Return [x, y] of the center of cell containing provided text 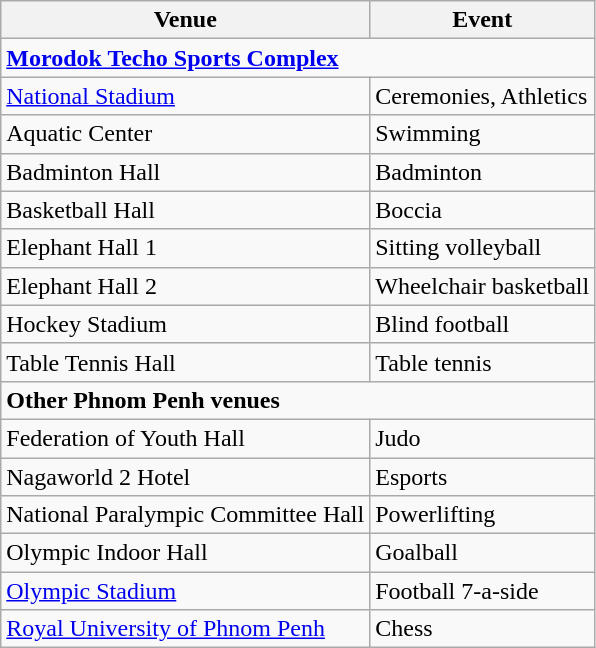
Olympic Stadium [186, 591]
Football 7-a-side [482, 591]
Powerlifting [482, 515]
Olympic Indoor Hall [186, 553]
Swimming [482, 134]
Blind football [482, 324]
Boccia [482, 210]
Badminton Hall [186, 172]
Badminton [482, 172]
Sitting volleyball [482, 248]
National Stadium [186, 96]
Hockey Stadium [186, 324]
Table tennis [482, 362]
Judo [482, 438]
Esports [482, 477]
Aquatic Center [186, 134]
Morodok Techo Sports Complex [298, 58]
Federation of Youth Hall [186, 438]
Ceremonies, Athletics [482, 96]
Event [482, 20]
Table Tennis Hall [186, 362]
Venue [186, 20]
Royal University of Phnom Penh [186, 629]
Elephant Hall 1 [186, 248]
Basketball Hall [186, 210]
Other Phnom Penh venues [298, 400]
Nagaworld 2 Hotel [186, 477]
Elephant Hall 2 [186, 286]
Chess [482, 629]
Wheelchair basketball [482, 286]
Goalball [482, 553]
National Paralympic Committee Hall [186, 515]
